Output the [X, Y] coordinate of the center of the cell containing the given text.  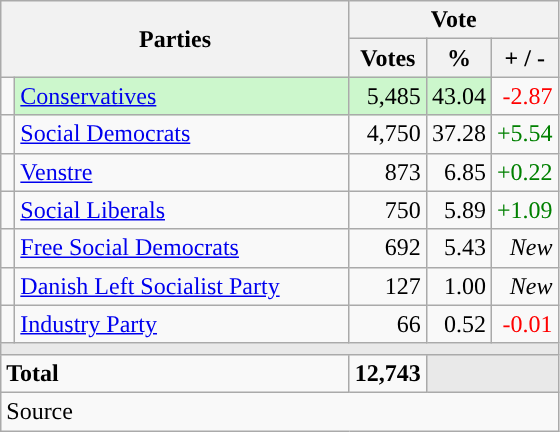
Venstre [182, 172]
+5.54 [524, 134]
% [458, 58]
692 [388, 248]
127 [388, 286]
+0.22 [524, 172]
5,485 [388, 96]
Votes [388, 58]
+ / - [524, 58]
5.89 [458, 210]
Free Social Democrats [182, 248]
Source [280, 411]
Conservatives [182, 96]
43.04 [458, 96]
4,750 [388, 134]
1.00 [458, 286]
Vote [454, 20]
+1.09 [524, 210]
6.85 [458, 172]
-0.01 [524, 324]
12,743 [388, 373]
Total [176, 373]
750 [388, 210]
0.52 [458, 324]
Industry Party [182, 324]
-2.87 [524, 96]
Social Democrats [182, 134]
873 [388, 172]
5.43 [458, 248]
Danish Left Socialist Party [182, 286]
Parties [176, 39]
66 [388, 324]
Social Liberals [182, 210]
37.28 [458, 134]
